Return (x, y) of the center of cell containing provided text 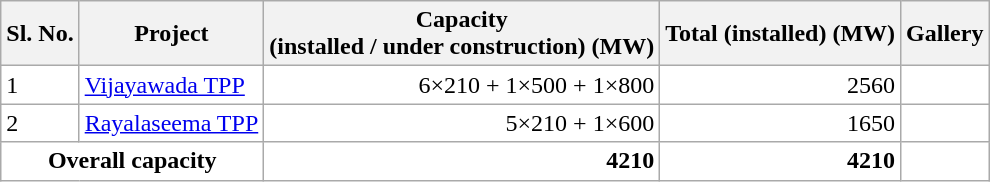
1650 (780, 123)
2560 (780, 85)
Sl. No. (40, 34)
Vijayawada TPP (172, 85)
Overall capacity (132, 161)
1 (40, 85)
6×210 + 1×500 + 1×800 (462, 85)
2 (40, 123)
Project (172, 34)
Rayalaseema TPP (172, 123)
5×210 + 1×600 (462, 123)
Total (installed) (MW) (780, 34)
Capacity (installed / under construction) (MW) (462, 34)
Gallery (945, 34)
